Capture the cell that displays the provided text and extract its (x, y) central coordinate. 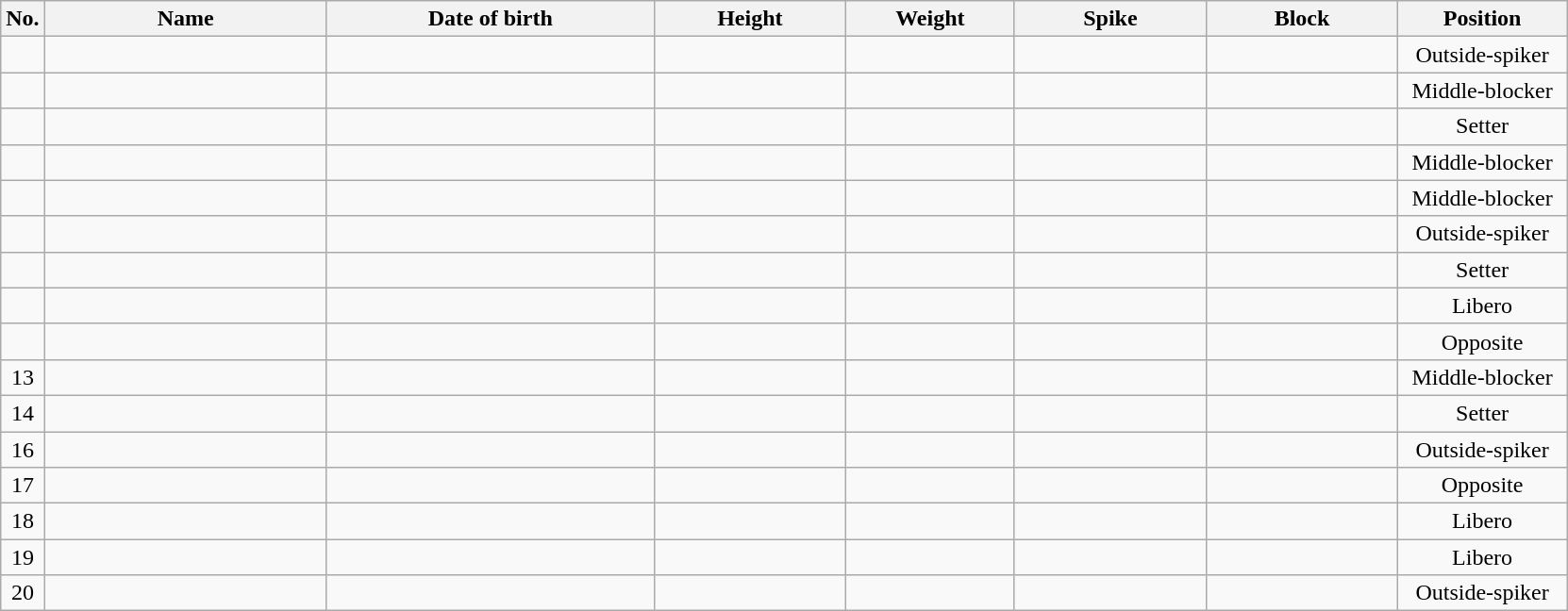
Block (1302, 19)
16 (23, 450)
18 (23, 521)
Date of birth (491, 19)
Name (185, 19)
20 (23, 593)
17 (23, 486)
Weight (930, 19)
No. (23, 19)
Position (1483, 19)
19 (23, 557)
Height (749, 19)
14 (23, 413)
Spike (1109, 19)
13 (23, 377)
